Scan for the cell matching the given text and deliver its (X, Y) coordinate at center. 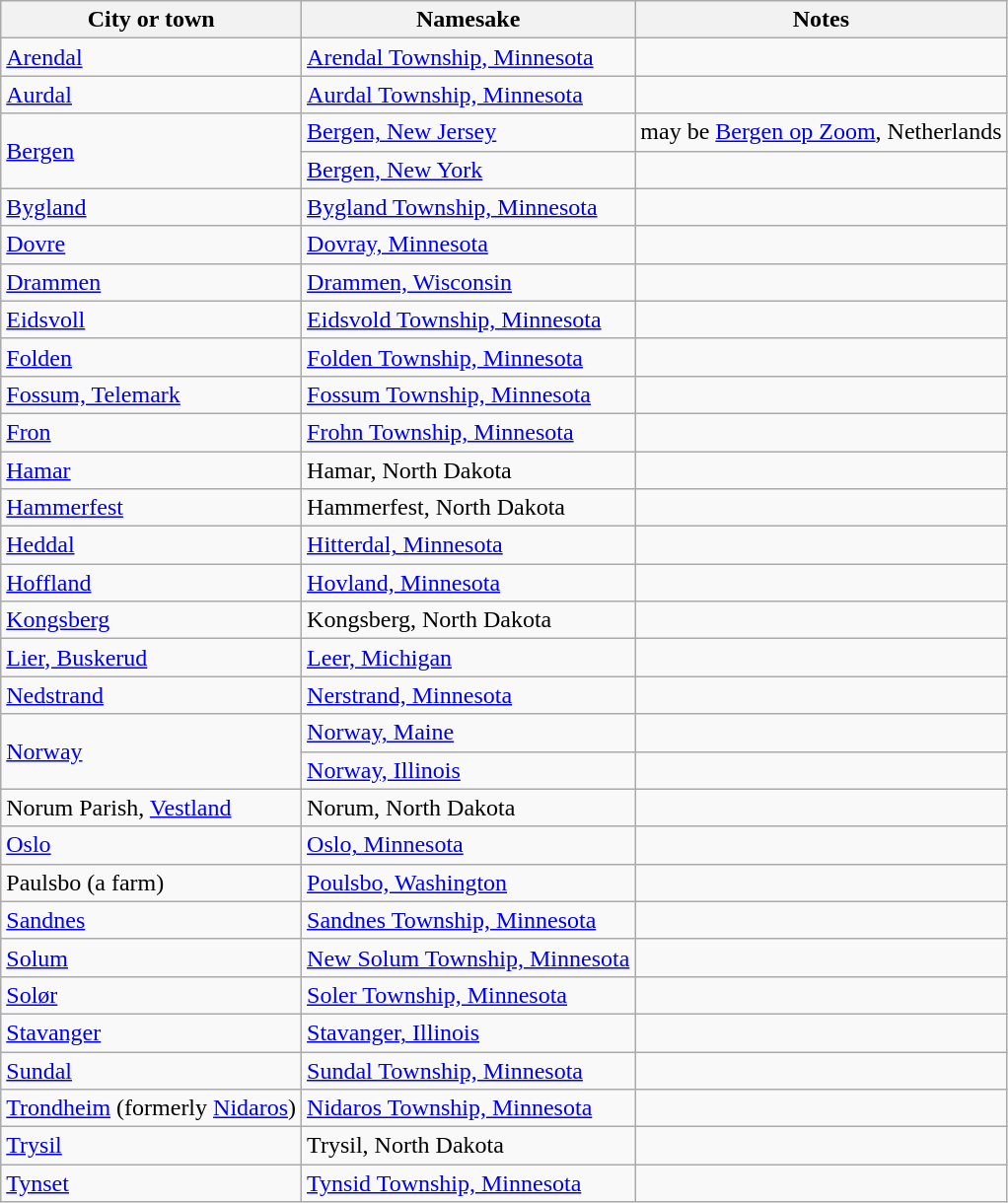
Sundal (152, 1070)
may be Bergen op Zoom, Netherlands (821, 132)
Nedstrand (152, 695)
Hammerfest (152, 508)
Frohn Township, Minnesota (468, 432)
Drammen (152, 282)
Sandnes Township, Minnesota (468, 920)
Trysil, North Dakota (468, 1146)
Aurdal Township, Minnesota (468, 95)
Leer, Michigan (468, 658)
City or town (152, 20)
Hamar (152, 470)
New Solum Township, Minnesota (468, 957)
Lier, Buskerud (152, 658)
Norway, Maine (468, 733)
Eidsvold Township, Minnesota (468, 319)
Solør (152, 995)
Drammen, Wisconsin (468, 282)
Bygland (152, 207)
Arendal Township, Minnesota (468, 57)
Folden Township, Minnesota (468, 357)
Paulsbo (a farm) (152, 883)
Stavanger, Illinois (468, 1032)
Folden (152, 357)
Notes (821, 20)
Nerstrand, Minnesota (468, 695)
Fron (152, 432)
Oslo, Minnesota (468, 845)
Norway (152, 751)
Bergen (152, 151)
Heddal (152, 545)
Solum (152, 957)
Bergen, New York (468, 170)
Kongsberg (152, 620)
Poulsbo, Washington (468, 883)
Norway, Illinois (468, 770)
Arendal (152, 57)
Sundal Township, Minnesota (468, 1070)
Hamar, North Dakota (468, 470)
Hoffland (152, 583)
Norum, North Dakota (468, 808)
Stavanger (152, 1032)
Aurdal (152, 95)
Tynsid Township, Minnesota (468, 1183)
Sandnes (152, 920)
Hammerfest, North Dakota (468, 508)
Bergen, New Jersey (468, 132)
Oslo (152, 845)
Norum Parish, Vestland (152, 808)
Hovland, Minnesota (468, 583)
Dovre (152, 245)
Nidaros Township, Minnesota (468, 1108)
Fossum Township, Minnesota (468, 394)
Trondheim (formerly Nidaros) (152, 1108)
Trysil (152, 1146)
Eidsvoll (152, 319)
Hitterdal, Minnesota (468, 545)
Bygland Township, Minnesota (468, 207)
Namesake (468, 20)
Kongsberg, North Dakota (468, 620)
Soler Township, Minnesota (468, 995)
Dovray, Minnesota (468, 245)
Fossum, Telemark (152, 394)
Tynset (152, 1183)
